Provide the [x, y] coordinate of the cell's center where the given text is located.  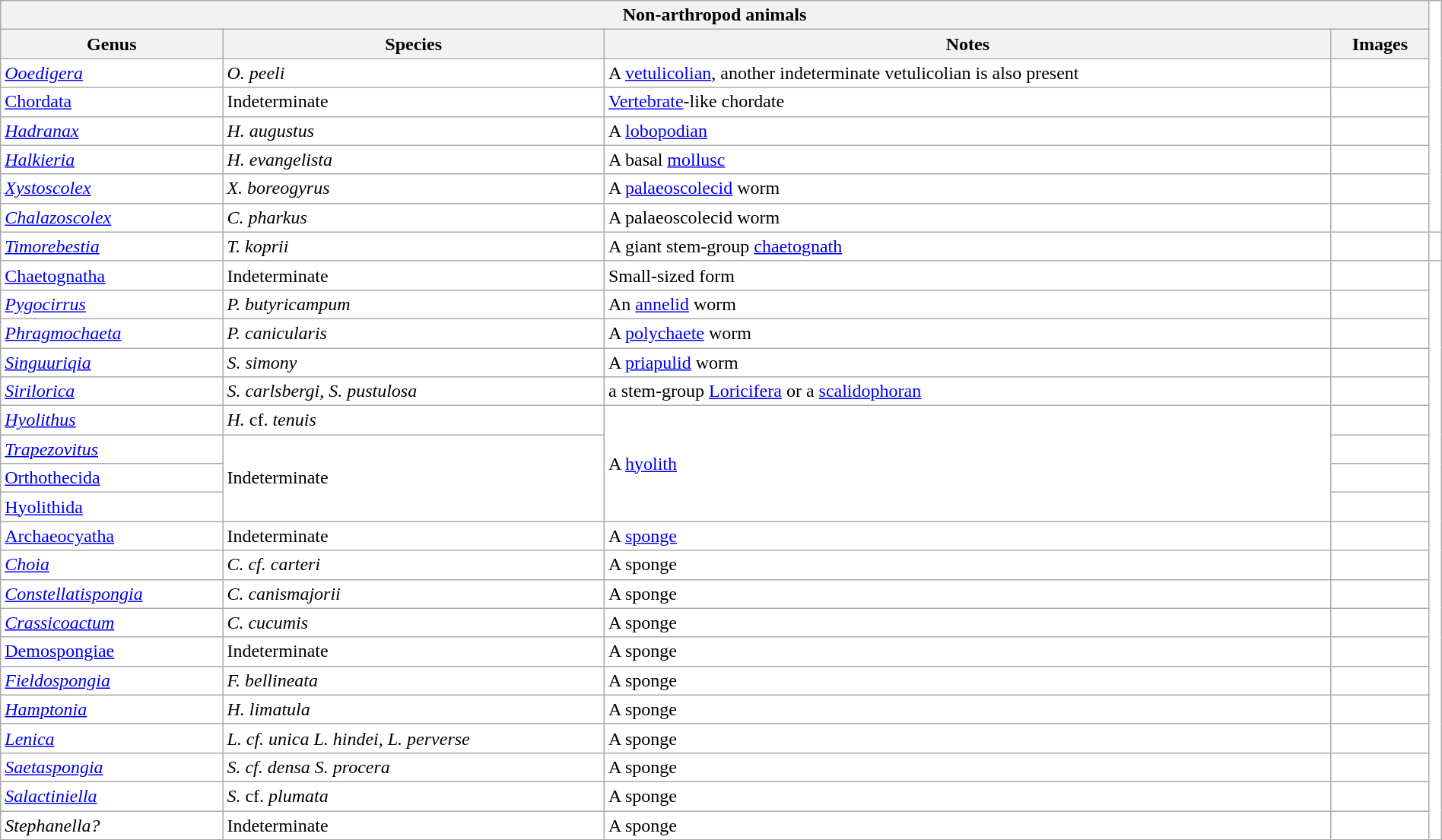
Choia [112, 565]
Species [414, 44]
Pygocirrus [112, 304]
C. cf. carteri [414, 565]
Lenica [112, 738]
P. canicularis [414, 333]
Crassicoactum [112, 623]
Small-sized form [967, 275]
Hamptonia [112, 709]
Trapezovitus [112, 449]
H. cf. tenuis [414, 420]
P. butyricampum [414, 304]
H. limatula [414, 709]
Images [1380, 44]
Timorebestia [112, 246]
Salactiniella [112, 796]
C. canismajorii [414, 594]
F. bellineata [414, 680]
Demospongiae [112, 651]
S. carlsbergi, S. pustulosa [414, 391]
S. cf. densa S. procera [414, 767]
Hyolithus [112, 420]
S. simony [414, 363]
T. koprii [414, 246]
Genus [112, 44]
A hyolith [967, 464]
O. peeli [414, 73]
Vertebrate-like chordate [967, 102]
Non-arthropod animals [715, 15]
Notes [967, 44]
A lobopodian [967, 131]
H. evangelista [414, 160]
Constellatispongia [112, 594]
A vetulicolian, another indeterminate vetulicolian is also present [967, 73]
Orthothecida [112, 478]
A polychaete worm [967, 333]
Singuuriqia [112, 363]
Stephanella? [112, 825]
Halkieria [112, 160]
Ooedigera [112, 73]
A giant stem-group chaetognath [967, 246]
A priapulid worm [967, 363]
Chaetognatha [112, 275]
Hyolithida [112, 507]
Saetaspongia [112, 767]
C. cucumis [414, 623]
Phragmochaeta [112, 333]
Sirilorica [112, 391]
Chordata [112, 102]
Fieldospongia [112, 680]
An annelid worm [967, 304]
A basal mollusc [967, 160]
Archaeocyatha [112, 536]
X. boreogyrus [414, 189]
S. cf. plumata [414, 796]
Chalazoscolex [112, 217]
L. cf. unica L. hindei, L. perverse [414, 738]
H. augustus [414, 131]
Hadranax [112, 131]
a stem-group Loricifera or a scalidophoran [967, 391]
C. pharkus [414, 217]
Xystoscolex [112, 189]
